From the cell containing the given text, extract its center point as (X, Y) coordinate. 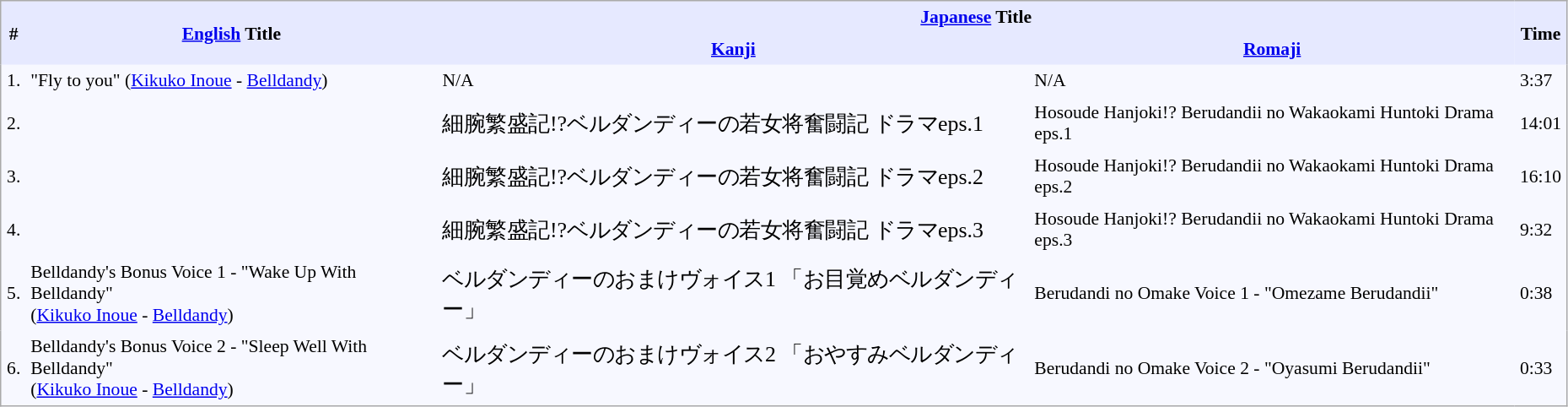
1. (13, 80)
ベルダンディーのおまけヴォイス1 「お目覚めベルダンディー」 (733, 293)
English Title (231, 33)
9:32 (1541, 230)
3. (13, 176)
"Fly to you" (Kikuko Inoue - Belldandy) (231, 80)
Belldandy's Bonus Voice 2 - "Sleep Well With Belldandy"(Kikuko Inoue - Belldandy) (231, 368)
細腕繁盛記!?ベルダンディーの若女将奮闘記 ドラマeps.1 (733, 123)
2. (13, 123)
14:01 (1541, 123)
6. (13, 368)
Romaji (1272, 49)
16:10 (1541, 176)
Japanese Title (976, 17)
Hosoude Hanjoki!? Berudandii no Wakaokami Huntoki Drama eps.3 (1272, 230)
Berudandi no Omake Voice 1 - "Omezame Berudandii" (1272, 293)
Berudandi no Omake Voice 2 - "Oyasumi Berudandii" (1272, 368)
ベルダンディーのおまけヴォイス2 「おやすみベルダンディー」 (733, 368)
Belldandy's Bonus Voice 1 - "Wake Up With Belldandy"(Kikuko Inoue - Belldandy) (231, 293)
Hosoude Hanjoki!? Berudandii no Wakaokami Huntoki Drama eps.1 (1272, 123)
細腕繁盛記!?ベルダンディーの若女将奮闘記 ドラマeps.3 (733, 230)
0:33 (1541, 368)
4. (13, 230)
Hosoude Hanjoki!? Berudandii no Wakaokami Huntoki Drama eps.2 (1272, 176)
# (13, 33)
Time (1541, 33)
3:37 (1541, 80)
細腕繁盛記!?ベルダンディーの若女将奮闘記 ドラマeps.2 (733, 176)
Kanji (733, 49)
5. (13, 293)
0:38 (1541, 293)
